Locate the cell with the specified text and output its (x, y) center coordinate. 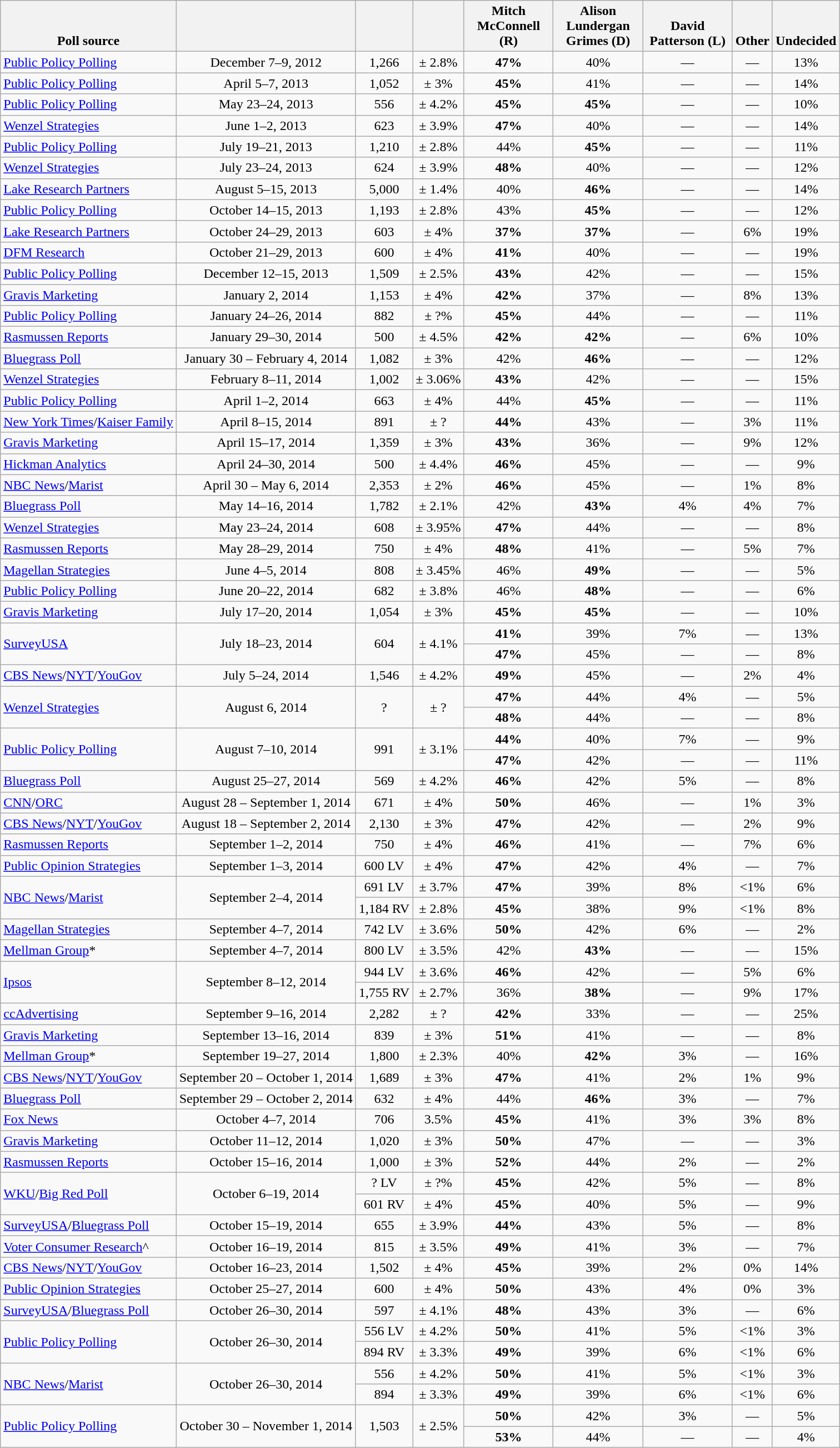
1,082 (384, 358)
991 (384, 750)
Hickman Analytics (88, 464)
± 2.1% (438, 506)
AlisonLunderganGrimes (D) (598, 26)
? (384, 707)
600 LV (384, 866)
September 20 – October 1, 2014 (266, 1077)
1,153 (384, 295)
1,054 (384, 612)
October 11–12, 2014 (266, 1141)
April 1–2, 2014 (266, 401)
± 3.8% (438, 591)
± 1.4% (438, 189)
June 20–22, 2014 (266, 591)
1,546 (384, 676)
August 5–15, 2013 (266, 189)
± 3.7% (438, 887)
DavidPatterson (L) (688, 26)
632 (384, 1099)
556 LV (384, 1331)
808 (384, 570)
± 4.4% (438, 464)
CNN/ORC (88, 802)
5,000 (384, 189)
September 2–4, 2014 (266, 897)
604 (384, 643)
16% (806, 1056)
May 28–29, 2014 (266, 548)
May 23–24, 2013 (266, 104)
April 15–17, 2014 (266, 443)
800 LV (384, 950)
1,000 (384, 1162)
Fox News (88, 1120)
September 9–16, 2014 (266, 1014)
2,353 (384, 485)
569 (384, 781)
53% (509, 1437)
June 4–5, 2014 (266, 570)
742 LV (384, 929)
October 24–29, 2013 (266, 231)
October 15–19, 2014 (266, 1225)
1,184 RV (384, 908)
July 17–20, 2014 (266, 612)
691 LV (384, 887)
1,020 (384, 1141)
33% (598, 1014)
April 30 – May 6, 2014 (266, 485)
601 RV (384, 1204)
MitchMcConnell (R) (509, 26)
Poll source (88, 26)
663 (384, 401)
25% (806, 1014)
April 24–30, 2014 (266, 464)
± 3.1% (438, 750)
September 13–16, 2014 (266, 1035)
1,755 RV (384, 993)
April 5–7, 2013 (266, 83)
August 18 – September 2, 2014 (266, 823)
± 3.45% (438, 570)
October 21–29, 2013 (266, 252)
882 (384, 316)
2,130 (384, 823)
December 12–15, 2013 (266, 273)
January 24–26, 2014 (266, 316)
1,266 (384, 62)
1,359 (384, 443)
Other (752, 26)
October 25–27, 2014 (266, 1289)
Voter Consumer Research^ (88, 1246)
1,052 (384, 83)
July 18–23, 2014 (266, 643)
682 (384, 591)
September 1–3, 2014 (266, 866)
October 16–23, 2014 (266, 1267)
DFM Research (88, 252)
October 16–19, 2014 (266, 1246)
September 8–12, 2014 (266, 982)
June 1–2, 2013 (266, 126)
January 30 – February 4, 2014 (266, 358)
± 4.5% (438, 337)
December 7–9, 2012 (266, 62)
August 7–10, 2014 (266, 750)
706 (384, 1120)
894 (384, 1395)
± 2% (438, 485)
July 19–21, 2013 (266, 147)
May 23–24, 2014 (266, 527)
624 (384, 168)
17% (806, 993)
August 28 – September 1, 2014 (266, 802)
± 3.95% (438, 527)
October 14–15, 2013 (266, 210)
1,503 (384, 1426)
51% (509, 1035)
September 1–2, 2014 (266, 845)
October 6–19, 2014 (266, 1194)
52% (509, 1162)
608 (384, 527)
3.5% (438, 1120)
1,502 (384, 1267)
July 5–24, 2014 (266, 676)
655 (384, 1225)
August 25–27, 2014 (266, 781)
SurveyUSA (88, 643)
1,002 (384, 380)
1,800 (384, 1056)
1,193 (384, 210)
2,282 (384, 1014)
Ipsos (88, 982)
Undecided (806, 26)
944 LV (384, 972)
1,509 (384, 273)
New York Times/Kaiser Family (88, 422)
839 (384, 1035)
August 6, 2014 (266, 707)
815 (384, 1246)
July 23–24, 2013 (266, 168)
May 14–16, 2014 (266, 506)
January 2, 2014 (266, 295)
± 2.3% (438, 1056)
603 (384, 231)
? LV (384, 1183)
February 8–11, 2014 (266, 380)
891 (384, 422)
ccAdvertising (88, 1014)
October 30 – November 1, 2014 (266, 1426)
1,689 (384, 1077)
October 4–7, 2014 (266, 1120)
± 2.7% (438, 993)
January 29–30, 2014 (266, 337)
September 19–27, 2014 (266, 1056)
April 8–15, 2014 (266, 422)
894 RV (384, 1352)
September 29 – October 2, 2014 (266, 1099)
1,782 (384, 506)
623 (384, 126)
1,210 (384, 147)
671 (384, 802)
October 15–16, 2014 (266, 1162)
WKU/Big Red Poll (88, 1194)
597 (384, 1310)
± 3.06% (438, 380)
